Search for the cell housing the specified text and yield its (x, y) center coordinate. 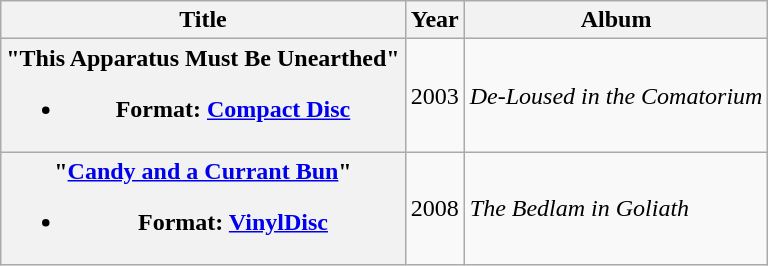
The Bedlam in Goliath (616, 208)
Album (616, 20)
"Candy and a Currant Bun"Format: VinylDisc (203, 208)
2008 (434, 208)
De-Loused in the Comatorium (616, 96)
"This Apparatus Must Be Unearthed"Format: Compact Disc (203, 96)
Year (434, 20)
2003 (434, 96)
Title (203, 20)
